Extract the (X, Y) coordinate from the center of the cell holding the provided text.  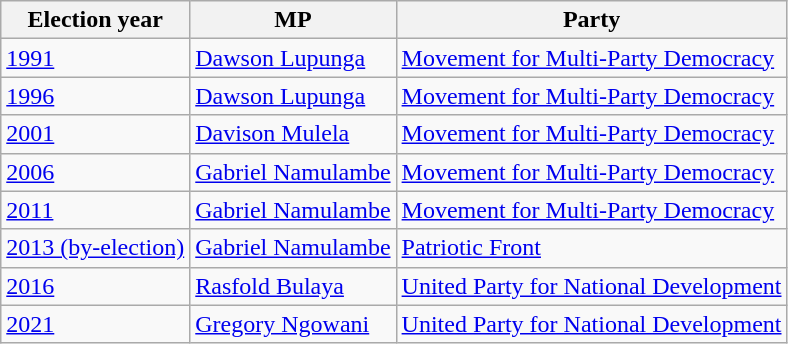
Patriotic Front (592, 248)
2006 (96, 172)
1991 (96, 58)
2001 (96, 134)
Election year (96, 20)
MP (293, 20)
1996 (96, 96)
2011 (96, 210)
Gregory Ngowani (293, 324)
2016 (96, 286)
Party (592, 20)
Davison Mulela (293, 134)
Rasfold Bulaya (293, 286)
2021 (96, 324)
2013 (by-election) (96, 248)
